Return the [X, Y] coordinate for the center point of the cell that contains the specified text.  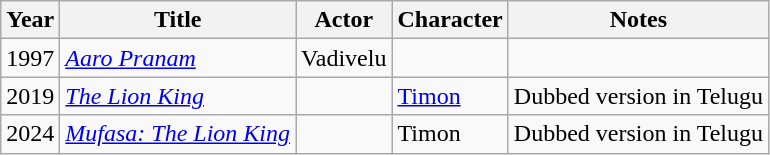
2024 [30, 134]
1997 [30, 58]
Character [450, 20]
Mufasa: The Lion King [178, 134]
Notes [638, 20]
Actor [344, 20]
Year [30, 20]
The Lion King [178, 96]
Title [178, 20]
Aaro Pranam [178, 58]
2019 [30, 96]
Vadivelu [344, 58]
